Locate the cell with the specified text and output its [x, y] center coordinate. 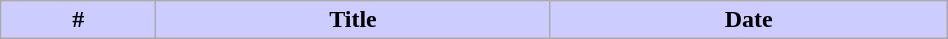
Date [748, 20]
# [78, 20]
Title [353, 20]
